Pinpoint the cell where the given text exists, returning its [X, Y] midpoint coordinate. 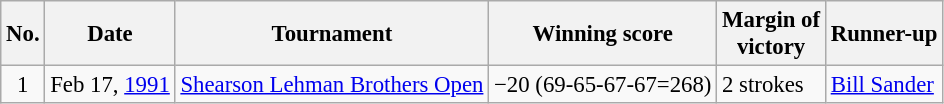
2 strokes [772, 85]
Date [110, 34]
Feb 17, 1991 [110, 85]
Tournament [332, 34]
Margin ofvictory [772, 34]
−20 (69-65-67-67=268) [603, 85]
Bill Sander [884, 85]
No. [23, 34]
Shearson Lehman Brothers Open [332, 85]
Runner-up [884, 34]
1 [23, 85]
Winning score [603, 34]
